Detect which cell encompasses the target text, then output its [x, y] center coordinate. 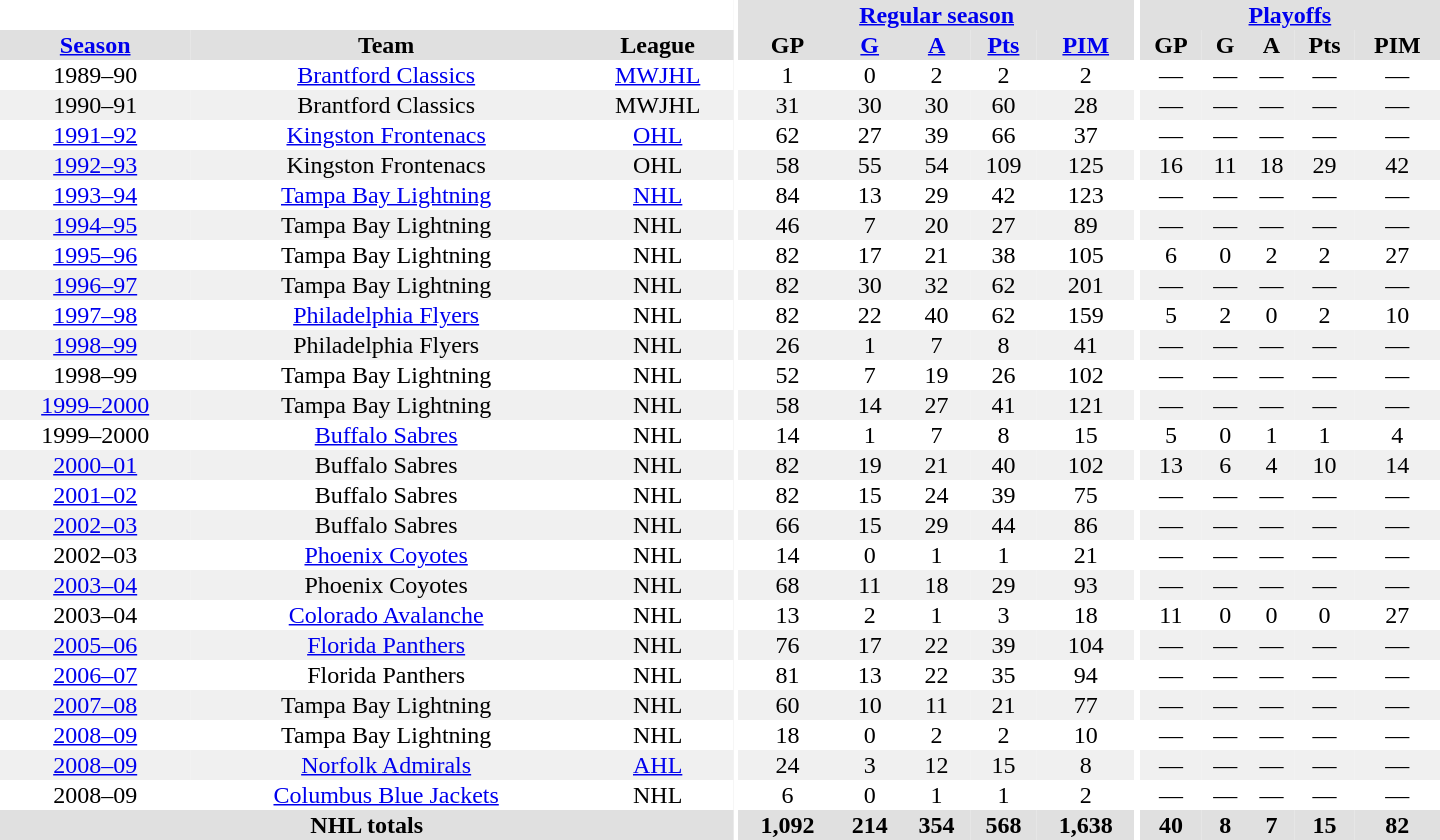
Playoffs [1290, 15]
12 [936, 765]
2005–06 [95, 645]
League [658, 45]
Season [95, 45]
94 [1086, 675]
105 [1086, 255]
1996–97 [95, 285]
AHL [658, 765]
52 [788, 375]
104 [1086, 645]
NHL totals [366, 825]
Regular season [937, 15]
214 [870, 825]
55 [870, 165]
1,638 [1086, 825]
Team [386, 45]
44 [1004, 525]
1992–93 [95, 165]
38 [1004, 255]
2006–07 [95, 675]
28 [1086, 105]
2000–01 [95, 465]
Colorado Avalanche [386, 615]
125 [1086, 165]
1994–95 [95, 225]
1993–94 [95, 195]
Norfolk Admirals [386, 765]
76 [788, 645]
77 [1086, 705]
81 [788, 675]
109 [1004, 165]
1995–96 [95, 255]
159 [1086, 315]
1991–92 [95, 135]
568 [1004, 825]
2001–02 [95, 495]
31 [788, 105]
89 [1086, 225]
2007–08 [95, 705]
86 [1086, 525]
1990–91 [95, 105]
75 [1086, 495]
54 [936, 165]
37 [1086, 135]
68 [788, 585]
123 [1086, 195]
32 [936, 285]
93 [1086, 585]
84 [788, 195]
46 [788, 225]
16 [1171, 165]
1989–90 [95, 75]
35 [1004, 675]
20 [936, 225]
121 [1086, 405]
1,092 [788, 825]
Columbus Blue Jackets [386, 795]
1997–98 [95, 315]
354 [936, 825]
201 [1086, 285]
